Scan for the cell matching the given text and deliver its [x, y] coordinate at center. 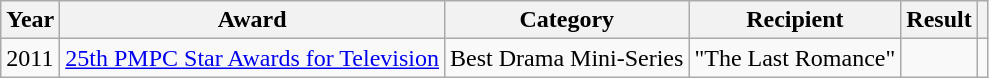
Recipient [795, 20]
Best Drama Mini-Series [567, 58]
2011 [30, 58]
Award [252, 20]
Result [939, 20]
"The Last Romance" [795, 58]
Year [30, 20]
25th PMPC Star Awards for Television [252, 58]
Category [567, 20]
